Output the [X, Y] coordinate of the center of the cell containing the given text.  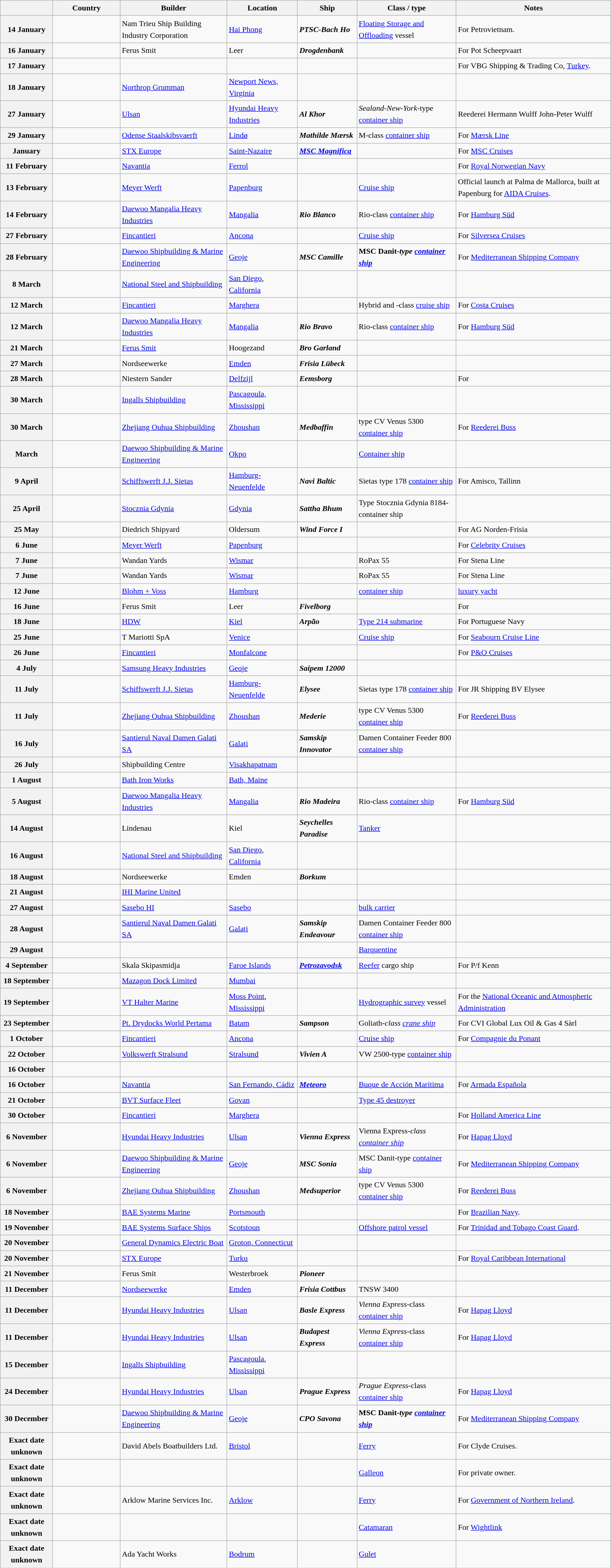
Hai Phong [262, 29]
11 February [27, 166]
Lindø [262, 135]
Mederie [327, 716]
Mathilde Mærsk [327, 135]
18 November [27, 1212]
Hamburg [262, 591]
21 November [27, 1273]
David Abels Boatbuilders Ltd. [174, 1446]
18 August [27, 876]
BAE Systems Marine [174, 1212]
For Trinidad and Tobago Coast Guard. [534, 1228]
Sattha Bhum [327, 508]
27 August [27, 908]
For Government of Northern Ireland. [534, 1500]
For Royal Norwegian Navy [534, 166]
Volkswerft Stralsund [174, 1054]
28 March [27, 379]
16 August [27, 856]
Bath Iron Works [174, 780]
MSC Sonia [327, 1164]
Buque de Acción Marítima [407, 1085]
Gdynia [262, 508]
For MSC Cruises [534, 151]
For Silversea Cruises [534, 236]
Container ship [407, 454]
January [27, 151]
28 February [27, 257]
26 June [27, 652]
Okpo [262, 454]
13 February [27, 187]
Govan [262, 1100]
Country [86, 8]
Sealand-New-York-type container ship [407, 114]
CPO Savona [327, 1418]
Blohm + Voss [174, 591]
Vienna Express [327, 1136]
BAE Systems Surface Ships [174, 1228]
Sasebo [262, 908]
Samskip Innovator [327, 743]
For VBG Shipping & Trading Co, Turkey. [534, 66]
Notes [534, 8]
Lindenau [174, 828]
General Dynamics Electric Boat [174, 1243]
9 April [27, 481]
For CVI Global Lux Oil & Gas 4 Sàrl [534, 1023]
18 June [27, 622]
Reefer cargo ship [407, 965]
30 October [27, 1115]
San Fernando, Cádiz [262, 1085]
IHI Marine United [174, 892]
25 April [27, 508]
16 June [27, 607]
23 September [27, 1023]
TNSW 3400 [407, 1289]
4 July [27, 668]
Pt. Drydocks World Pertama [174, 1023]
For Celebrity Cruises [534, 545]
5 August [27, 801]
Stralsund [262, 1054]
Drogdenbank [327, 50]
Borkum [327, 876]
16 July [27, 743]
Vivien A [327, 1054]
Diedrich Shipyard [174, 530]
29 August [27, 950]
1 August [27, 780]
Hoogezand [262, 348]
Newport News, Virginia [262, 87]
M-class container ship [407, 135]
14 February [27, 214]
Reederei Hermann Wulff John-Peter Wulff [534, 114]
18 September [27, 981]
Petrozavodsk [327, 965]
Eemsborg [327, 379]
luxury yacht [534, 591]
Odense Staalskibsvaerft [174, 135]
Sampson [327, 1023]
Official launch at Palma de Mallorca, built at Papenburg for AIDA Cruises. [534, 187]
For Mærsk Line [534, 135]
Rio Blanco [327, 214]
MSC Camille [327, 257]
For the National Oceanic and Atmospheric Administration [534, 1002]
22 October [27, 1054]
4 September [27, 965]
container ship [407, 591]
21 March [27, 348]
Barquentine [407, 950]
Al Khor [327, 114]
Arklow Marine Services Inc. [174, 1500]
PTSC-Bach Ho [327, 29]
For Portuguese Navy [534, 622]
14 January [27, 29]
Shipbuilding Centre [174, 765]
Oldersum [262, 530]
Scotstoun [262, 1228]
19 September [27, 1002]
Sasebo HI [174, 908]
Samskip Endeavour [327, 929]
12 June [27, 591]
Saint-Nazaire [262, 151]
25 June [27, 637]
17 January [27, 66]
28 August [27, 929]
Class / type [407, 8]
Hydrographic survey vessel [407, 1002]
24 December [27, 1392]
bulk carrier [407, 908]
VT Halter Marine [174, 1002]
Rio Bravo [327, 327]
For JR Shipping BV Elysee [534, 689]
Moss Point, Mississippi [262, 1002]
26 July [27, 765]
Turku [262, 1258]
Galleon [407, 1473]
30 December [27, 1418]
Prague Express-class container ship [407, 1392]
Offshore patrol vessel [407, 1228]
For Wightlink [534, 1527]
For Compagnie du Ponant [534, 1038]
21 October [27, 1100]
Westerbroek [262, 1273]
Type 214 submarine [407, 622]
Arklow [262, 1500]
Visakhapatnam [262, 765]
Ferrol [262, 166]
For Amisco, Tallinn [534, 481]
6 June [27, 545]
Medbaffin [327, 427]
For Petrovietnam. [534, 29]
Arpão [327, 622]
Rio Madeira [327, 801]
HDW [174, 622]
Seychelles Paradise [327, 828]
Faroe Islands [262, 965]
Meteoro [327, 1085]
March [27, 454]
16 January [27, 50]
For Holland America Line [534, 1115]
Medsuperior [327, 1191]
Wind Force I [327, 530]
For P&O Cruises [534, 652]
Mazagon Dock Limited [174, 981]
Delfzijl [262, 379]
1 October [27, 1038]
29 January [27, 135]
For Royal Caribbean International [534, 1258]
Frisia Lübeck [327, 363]
Elysee [327, 689]
21 August [27, 892]
Ship [327, 8]
Builder [174, 8]
18 January [27, 87]
Goliath-class crane ship [407, 1023]
Batam [262, 1023]
MSC Magnifica [327, 151]
Skala Skipasmidja [174, 965]
Bristol [262, 1446]
8 March [27, 284]
Hybrid and -class cruise ship [407, 306]
Frisia Cottbus [327, 1289]
For Pot Scheepvaart [534, 50]
Samsung Heavy Industries [174, 668]
For Clyde Cruises. [534, 1446]
Gulet [407, 1554]
Groton, Connecticut [262, 1243]
Location [262, 8]
27 March [27, 363]
Saipem 12000 [327, 668]
Type 45 destroyer [407, 1100]
19 November [27, 1228]
Basle Express [327, 1310]
T Mariotti SpA [174, 637]
Northrop Grumman [174, 87]
27 February [27, 236]
For private owner. [534, 1473]
Venice [262, 637]
For AG Norden-Frisia [534, 530]
Monfalcone [262, 652]
14 August [27, 828]
Prague Express [327, 1392]
25 May [27, 530]
For Seabourn Cruise Line [534, 637]
Niestern Sander [174, 379]
Budapest Express [327, 1337]
Bro Garland [327, 348]
For Brazilian Navy. [534, 1212]
Mumbai [262, 981]
VW 2500-type container ship [407, 1054]
Bath, Maine [262, 780]
Floating Storage and Offloading vessel [407, 29]
15 December [27, 1364]
For Costa Cruises [534, 306]
Fivelborg [327, 607]
Type Stocznia Gdynia 8184-container ship [407, 508]
For Armada Española [534, 1085]
Navi Baltic [327, 481]
Portsmouth [262, 1212]
Stocznia Gdynia [174, 508]
Nam Trieu Ship Building Industry Corporation [174, 29]
Bodrum [262, 1554]
BVT Surface Fleet [174, 1100]
Ada Yacht Works [174, 1554]
For P/f Kenn [534, 965]
Tanker [407, 828]
Pioneer [327, 1273]
27 January [27, 114]
Catamaran [407, 1527]
